Scan for the cell matching the given text and deliver its [X, Y] coordinate at center. 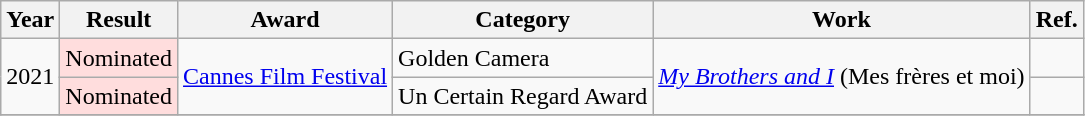
Award [286, 20]
Work [842, 20]
Un Certain Regard Award [523, 96]
My Brothers and I (Mes frères et moi) [842, 77]
Result [119, 20]
Golden Camera [523, 58]
Category [523, 20]
Cannes Film Festival [286, 77]
2021 [30, 77]
Year [30, 20]
Ref. [1056, 20]
